Provide the [X, Y] coordinate of the cell's center where the given text is located.  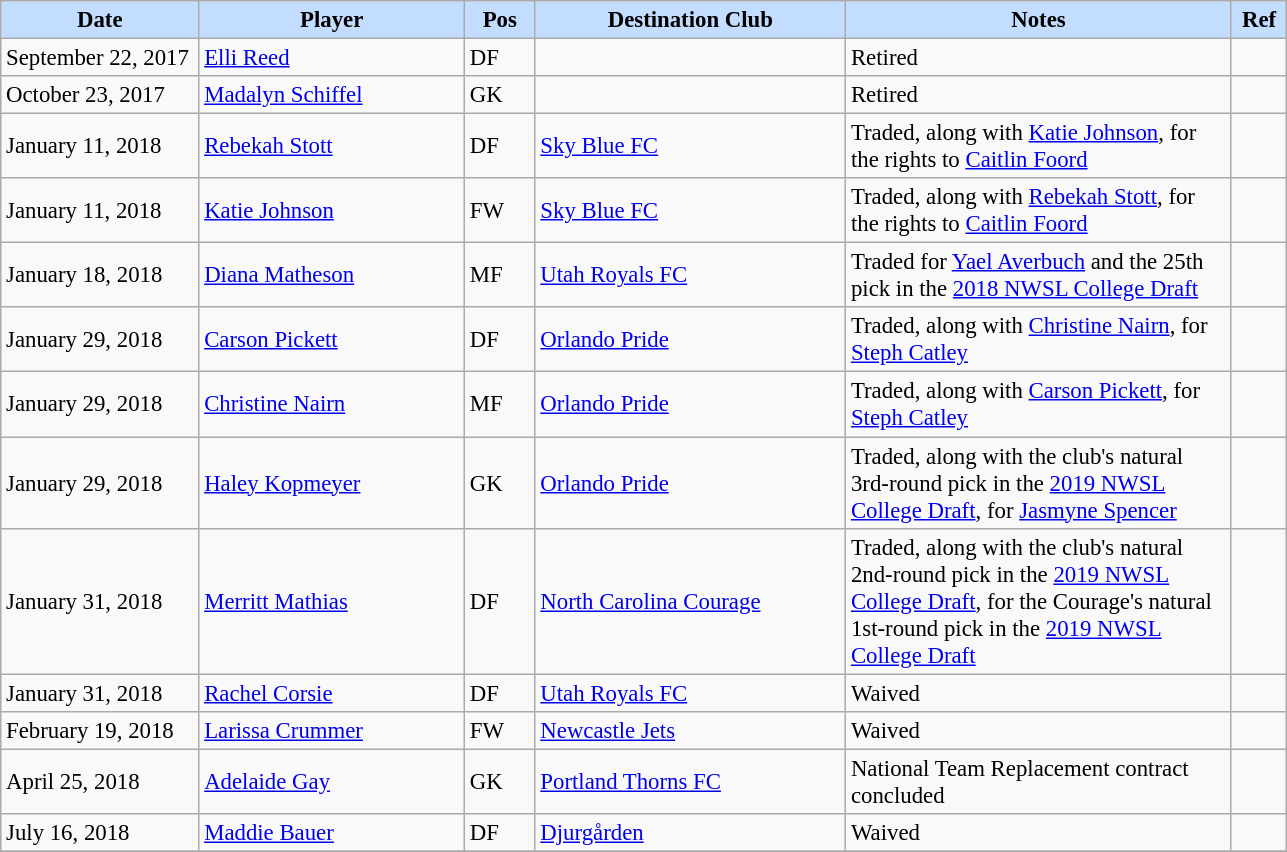
January 18, 2018 [100, 276]
Portland Thorns FC [690, 782]
Carson Pickett [332, 340]
April 25, 2018 [100, 782]
Elli Reed [332, 58]
October 23, 2017 [100, 95]
Diana Matheson [332, 276]
Traded, along with the club's natural 3rd-round pick in the 2019 NWSL College Draft, for Jasmyne Spencer [1039, 483]
Merritt Mathias [332, 601]
North Carolina Courage [690, 601]
Destination Club [690, 20]
Christine Nairn [332, 404]
Traded, along with Rebekah Stott, for the rights to Caitlin Foord [1039, 210]
Haley Kopmeyer [332, 483]
Traded, along with Carson Pickett, for Steph Catley [1039, 404]
Traded, along with Katie Johnson, for the rights to Caitlin Foord [1039, 146]
National Team Replacement contract concluded [1039, 782]
Date [100, 20]
February 19, 2018 [100, 730]
Madalyn Schiffel [332, 95]
July 16, 2018 [100, 833]
Rachel Corsie [332, 693]
Katie Johnson [332, 210]
Maddie Bauer [332, 833]
Rebekah Stott [332, 146]
Traded, along with Christine Nairn, for Steph Catley [1039, 340]
Adelaide Gay [332, 782]
Player [332, 20]
Larissa Crummer [332, 730]
Pos [500, 20]
September 22, 2017 [100, 58]
Djurgården [690, 833]
Notes [1039, 20]
Newcastle Jets [690, 730]
Ref [1259, 20]
Traded for Yael Averbuch and the 25th pick in the 2018 NWSL College Draft [1039, 276]
